Locate the cell with the specified text and output its (x, y) center coordinate. 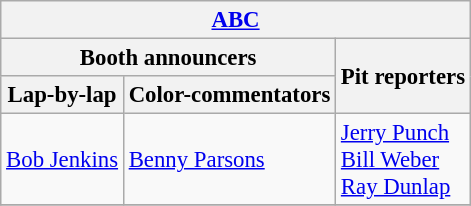
Booth announcers (168, 58)
Jerry Punch Bill Weber Ray Dunlap (404, 160)
ABC (236, 20)
Color-commentators (229, 95)
Benny Parsons (229, 160)
Bob Jenkins (62, 160)
Lap-by-lap (62, 95)
Pit reporters (404, 76)
